Scan for the cell matching the given text and deliver its [X, Y] coordinate at center. 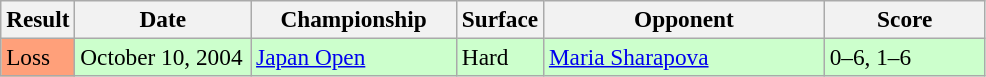
October 10, 2004 [163, 57]
Result [38, 19]
Surface [500, 19]
Hard [500, 57]
Score [904, 19]
0–6, 1–6 [904, 57]
Loss [38, 57]
Date [163, 19]
Japan Open [354, 57]
Championship [354, 19]
Opponent [684, 19]
Maria Sharapova [684, 57]
